From the cell containing the given text, extract its center point as [x, y] coordinate. 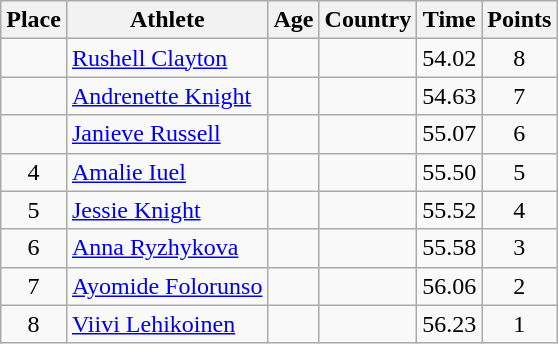
55.58 [450, 248]
Place [34, 20]
Age [294, 20]
Rushell Clayton [167, 58]
Ayomide Folorunso [167, 286]
54.02 [450, 58]
Points [520, 20]
56.23 [450, 324]
Anna Ryzhykova [167, 248]
Janieve Russell [167, 134]
Country [368, 20]
54.63 [450, 96]
2 [520, 286]
Time [450, 20]
55.52 [450, 210]
Andrenette Knight [167, 96]
Athlete [167, 20]
55.07 [450, 134]
55.50 [450, 172]
Amalie Iuel [167, 172]
Viivi Lehikoinen [167, 324]
56.06 [450, 286]
3 [520, 248]
1 [520, 324]
Jessie Knight [167, 210]
